For the text-containing cell, return its midpoint in (X, Y) coordinate format. 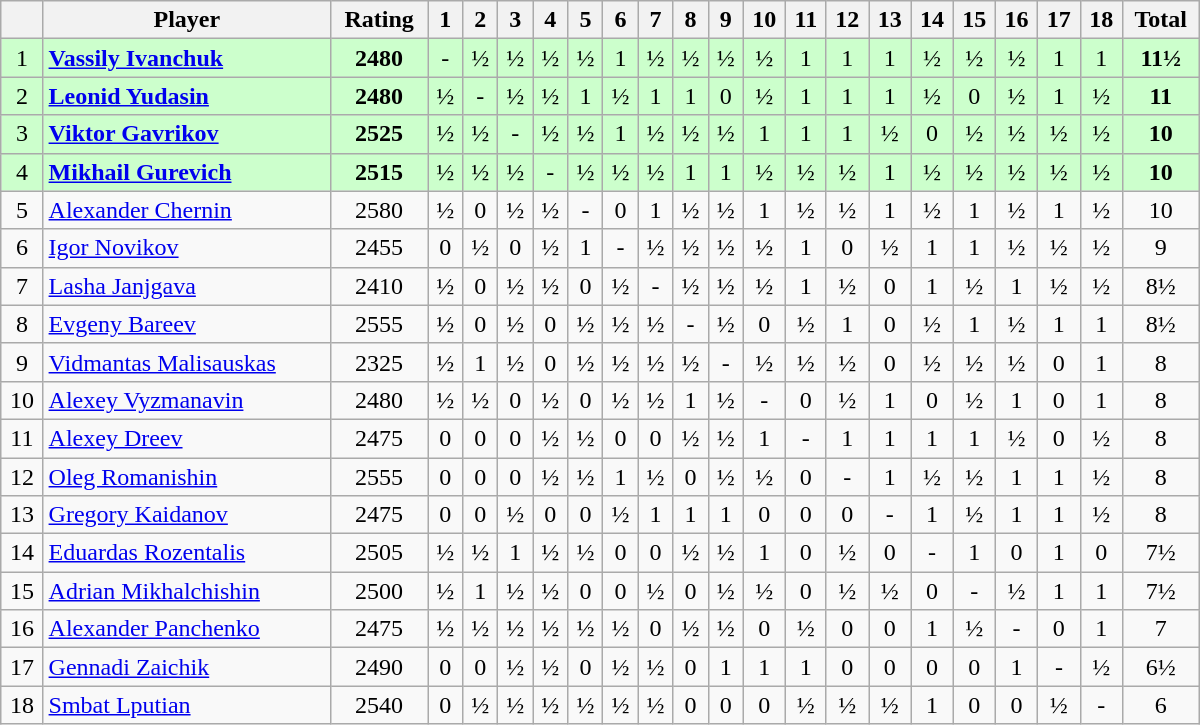
6½ (1160, 667)
Viktor Gavrikov (187, 134)
Alexey Vyzmanavin (187, 400)
Gennadi Zaichik (187, 667)
2525 (380, 134)
Vidmantas Malisauskas (187, 362)
Alexey Dreev (187, 438)
Oleg Romanishin (187, 477)
Total (1160, 20)
Alexander Panchenko (187, 629)
11½ (1160, 58)
Adrian Mikhalchishin (187, 591)
2500 (380, 591)
Evgeny Bareev (187, 324)
2580 (380, 210)
2455 (380, 248)
2410 (380, 286)
Igor Novikov (187, 248)
Leonid Yudasin (187, 96)
Eduardas Rozentalis (187, 553)
Player (187, 20)
Mikhail Gurevich (187, 172)
2540 (380, 705)
Smbat Lputian (187, 705)
2325 (380, 362)
Lasha Janjgava (187, 286)
2490 (380, 667)
2505 (380, 553)
Alexander Chernin (187, 210)
Gregory Kaidanov (187, 515)
Rating (380, 20)
Vassily Ivanchuk (187, 58)
2515 (380, 172)
